For the text-containing cell, return its midpoint in (x, y) coordinate format. 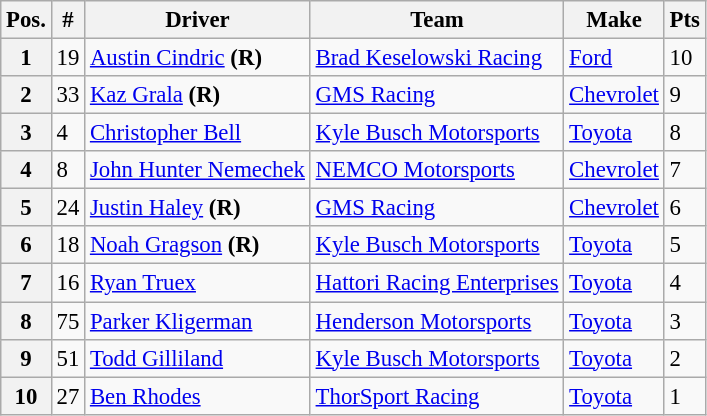
ThorSport Racing (437, 396)
Ben Rhodes (198, 396)
Pos. (26, 20)
Noah Gragson (R) (198, 245)
18 (68, 245)
Make (614, 20)
Henderson Motorsports (437, 321)
Hattori Racing Enterprises (437, 283)
Austin Cindric (R) (198, 58)
# (68, 20)
Ryan Truex (198, 283)
Kaz Grala (R) (198, 95)
Justin Haley (R) (198, 208)
Pts (684, 20)
Team (437, 20)
51 (68, 358)
19 (68, 58)
Parker Kligerman (198, 321)
John Hunter Nemechek (198, 170)
Christopher Bell (198, 133)
Todd Gilliland (198, 358)
Brad Keselowski Racing (437, 58)
NEMCO Motorsports (437, 170)
75 (68, 321)
24 (68, 208)
Ford (614, 58)
27 (68, 396)
Driver (198, 20)
33 (68, 95)
16 (68, 283)
